Detect which cell encompasses the target text, then output its (X, Y) center coordinate. 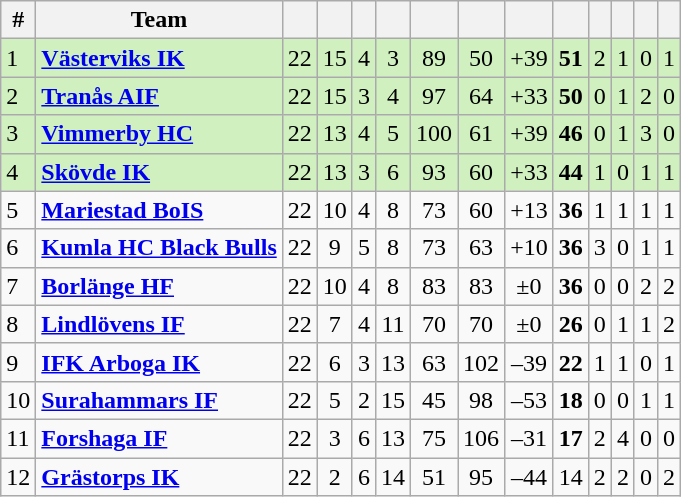
26 (570, 324)
Lindlövens IF (159, 324)
Grästorps IK (159, 477)
Västerviks IK (159, 58)
45 (434, 400)
Forshaga IF (159, 438)
12 (18, 477)
IFK Arboga IK (159, 362)
Mariestad BoIS (159, 210)
Kumla HC Black Bulls (159, 248)
Tranås AIF (159, 96)
44 (570, 172)
102 (482, 362)
+13 (530, 210)
17 (570, 438)
75 (434, 438)
97 (434, 96)
+10 (530, 248)
64 (482, 96)
–39 (530, 362)
106 (482, 438)
Surahammars IF (159, 400)
–44 (530, 477)
100 (434, 134)
# (18, 20)
Vimmerby HC (159, 134)
–53 (530, 400)
Borlänge HF (159, 286)
18 (570, 400)
46 (570, 134)
93 (434, 172)
Skövde IK (159, 172)
61 (482, 134)
–31 (530, 438)
89 (434, 58)
95 (482, 477)
Team (159, 20)
98 (482, 400)
